Determine the [x, y] coordinate at the center of the cell enclosing the given text.  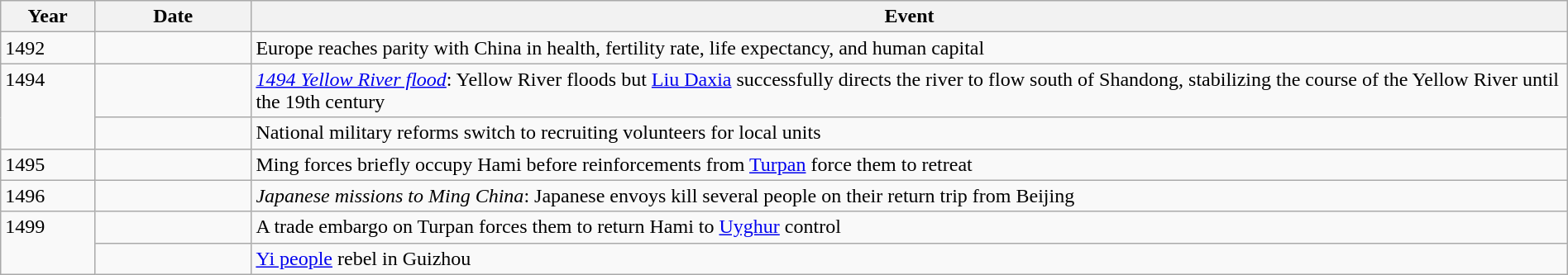
Year [48, 17]
1494 [48, 106]
Event [910, 17]
A trade embargo on Turpan forces them to return Hami to Uyghur control [910, 227]
National military reforms switch to recruiting volunteers for local units [910, 133]
1499 [48, 243]
Yi people rebel in Guizhou [910, 258]
1496 [48, 196]
Date [172, 17]
1492 [48, 48]
1495 [48, 164]
Japanese missions to Ming China: Japanese envoys kill several people on their return trip from Beijing [910, 196]
Europe reaches parity with China in health, fertility rate, life expectancy, and human capital [910, 48]
Ming forces briefly occupy Hami before reinforcements from Turpan force them to retreat [910, 164]
